Return (x, y) of the center of cell containing provided text 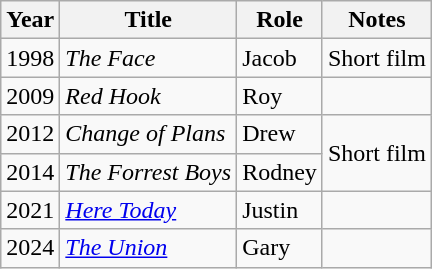
Title (148, 20)
Gary (280, 248)
2009 (30, 96)
1998 (30, 58)
2021 (30, 210)
2012 (30, 134)
The Union (148, 248)
2014 (30, 172)
The Forrest Boys (148, 172)
Year (30, 20)
Red Hook (148, 96)
Drew (280, 134)
Change of Plans (148, 134)
Roy (280, 96)
The Face (148, 58)
Jacob (280, 58)
2024 (30, 248)
Rodney (280, 172)
Justin (280, 210)
Notes (376, 20)
Role (280, 20)
Here Today (148, 210)
